Locate the cell with the specified text and output its [X, Y] center coordinate. 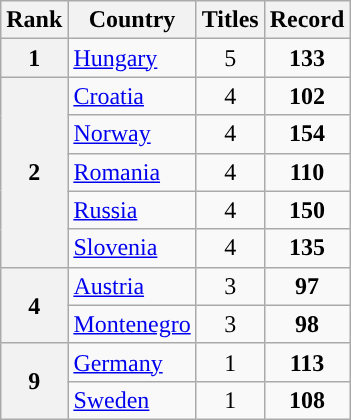
102 [307, 96]
Germany [132, 362]
150 [307, 210]
154 [307, 134]
97 [307, 286]
Country [132, 20]
113 [307, 362]
Romania [132, 172]
Rank [34, 20]
108 [307, 400]
Montenegro [132, 324]
Record [307, 20]
133 [307, 58]
Croatia [132, 96]
Sweden [132, 400]
135 [307, 248]
9 [34, 381]
Norway [132, 134]
Titles [230, 20]
Russia [132, 210]
Austria [132, 286]
Hungary [132, 58]
Slovenia [132, 248]
5 [230, 58]
98 [307, 324]
110 [307, 172]
2 [34, 172]
